Find where the given text appears and provide that cell's center as [X, Y] coordinate. 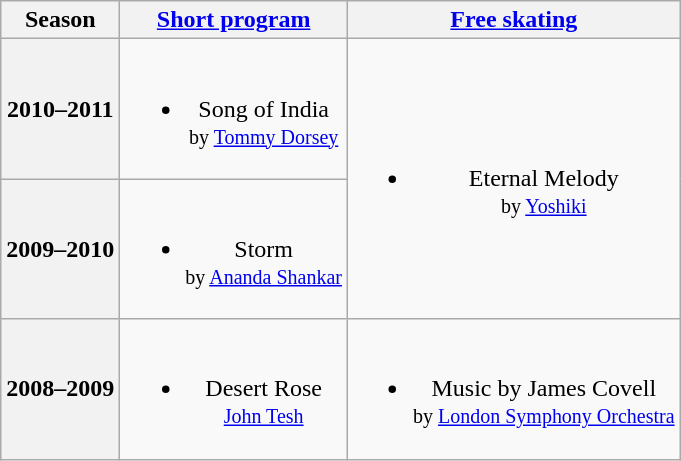
2008–2009 [60, 389]
2010–2011 [60, 109]
Season [60, 20]
Music by James Covell by London Symphony Orchestra [514, 389]
2009–2010 [60, 249]
Desert Rose John Tesh [234, 389]
Free skating [514, 20]
Short program [234, 20]
Eternal Melody by Yoshiki [514, 179]
Storm by Ananda Shankar [234, 249]
Song of India by Tommy Dorsey [234, 109]
